Pinpoint the cell where the given text exists, returning its [X, Y] midpoint coordinate. 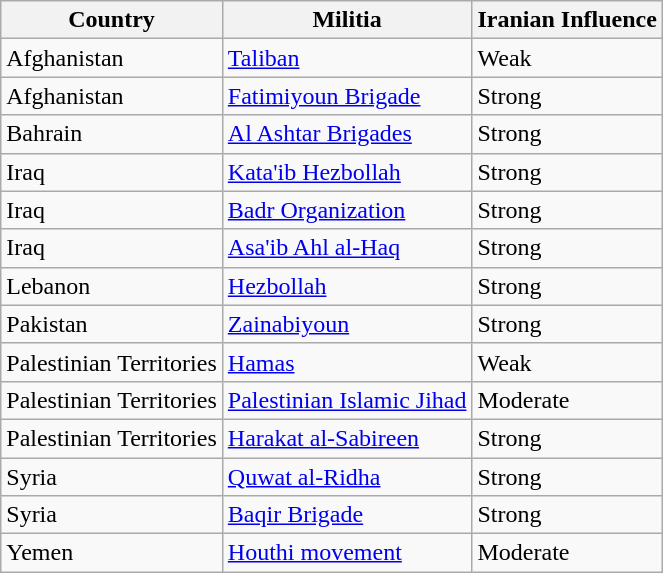
Palestinian Islamic Jihad [347, 400]
Militia [347, 20]
Asa'ib Ahl al-Haq [347, 248]
Badr Organization [347, 210]
Harakat al-Sabireen [347, 438]
Baqir Brigade [347, 515]
Kata'ib Hezbollah [347, 172]
Bahrain [112, 134]
Al Ashtar Brigades [347, 134]
Yemen [112, 553]
Hezbollah [347, 286]
Country [112, 20]
Quwat al-Ridha [347, 477]
Hamas [347, 362]
Houthi movement [347, 553]
Taliban [347, 58]
Lebanon [112, 286]
Fatimiyoun Brigade [347, 96]
Zainabiyoun [347, 324]
Pakistan [112, 324]
Iranian Influence [567, 20]
